Find where the given text appears and provide that cell's center as (x, y) coordinate. 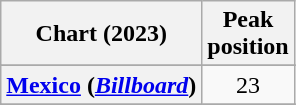
Chart (2023) (102, 34)
Mexico (Billboard) (102, 85)
Peakposition (248, 34)
23 (248, 85)
